Capture the cell that displays the provided text and extract its (x, y) central coordinate. 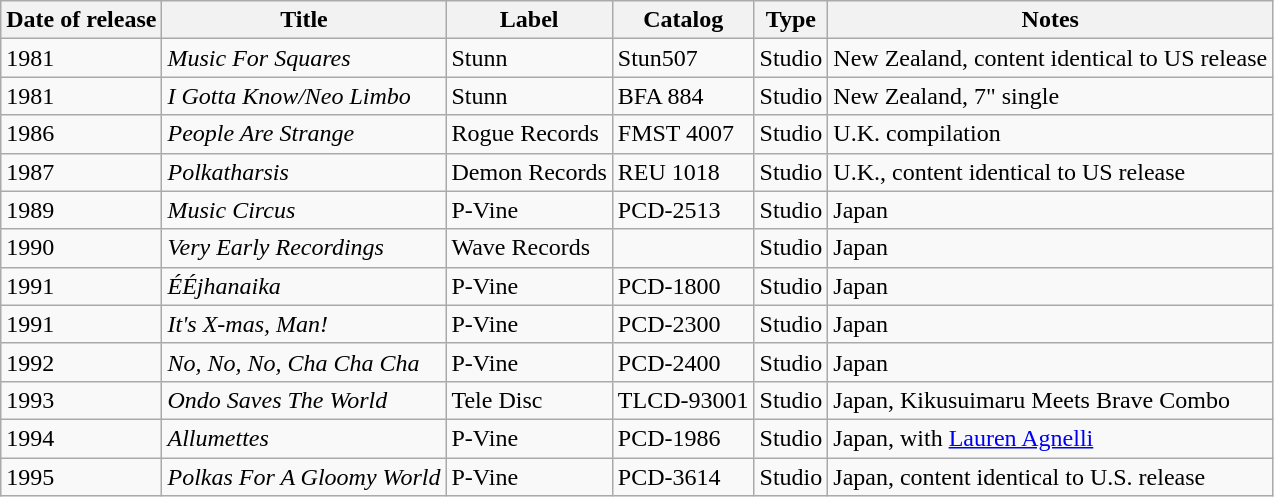
People Are Strange (304, 134)
BFA 884 (683, 96)
ÉÉjhanaika (304, 286)
Ondo Saves The World (304, 400)
PCD-2300 (683, 324)
Notes (1050, 20)
Very Early Recordings (304, 248)
Polkas For A Gloomy World (304, 477)
Catalog (683, 20)
Demon Records (529, 172)
TLCD-93001 (683, 400)
1994 (82, 438)
Japan, with Lauren Agnelli (1050, 438)
1986 (82, 134)
Japan, content identical to U.S. release (1050, 477)
Allumettes (304, 438)
PCD-2400 (683, 362)
FMST 4007 (683, 134)
PCD-2513 (683, 210)
U.K., content identical to US release (1050, 172)
PCD-1986 (683, 438)
Polkatharsis (304, 172)
Japan, Kikusuimaru Meets Brave Combo (1050, 400)
1990 (82, 248)
1987 (82, 172)
PCD-3614 (683, 477)
U.K. compilation (1050, 134)
Type (791, 20)
Wave Records (529, 248)
Date of release (82, 20)
Music Circus (304, 210)
I Gotta Know/Neo Limbo (304, 96)
Tele Disc (529, 400)
New Zealand, content identical to US release (1050, 58)
1995 (82, 477)
Title (304, 20)
REU 1018 (683, 172)
Stun507 (683, 58)
1989 (82, 210)
Rogue Records (529, 134)
1993 (82, 400)
New Zealand, 7" single (1050, 96)
PCD-1800 (683, 286)
Music For Squares (304, 58)
1992 (82, 362)
Label (529, 20)
No, No, No, Cha Cha Cha (304, 362)
It's X-mas, Man! (304, 324)
